Search for the cell housing the specified text and yield its (X, Y) center coordinate. 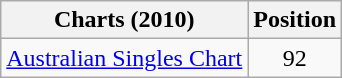
92 (295, 58)
Position (295, 20)
Australian Singles Chart (124, 58)
Charts (2010) (124, 20)
